Scan for the cell matching the given text and deliver its (X, Y) coordinate at center. 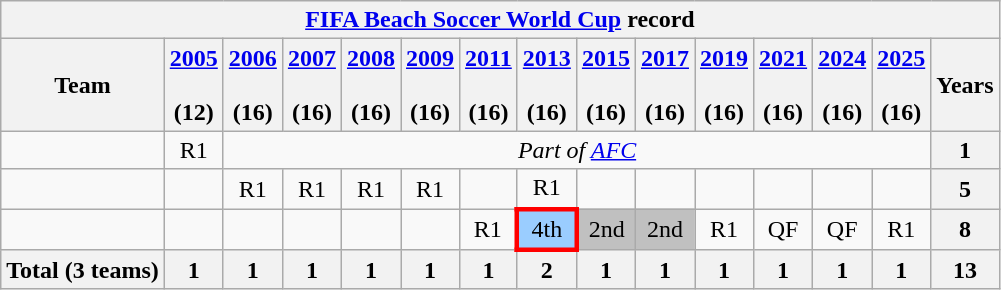
2 (546, 270)
Years (965, 85)
2008(16) (370, 85)
13 (965, 270)
2005(12) (194, 85)
4th (546, 228)
2021(16) (784, 85)
8 (965, 228)
5 (965, 189)
FIFA Beach Soccer World Cup record (500, 20)
2019(16) (724, 85)
2013(16) (546, 85)
Part of AFC (576, 150)
2017(16) (664, 85)
2024(16) (842, 85)
Team (83, 85)
Total (3 teams) (83, 270)
2015(16) (606, 85)
2025(16) (902, 85)
2006(16) (252, 85)
2007(16) (312, 85)
2011(16) (489, 85)
2009(16) (430, 85)
